Search for the cell housing the specified text and yield its [X, Y] center coordinate. 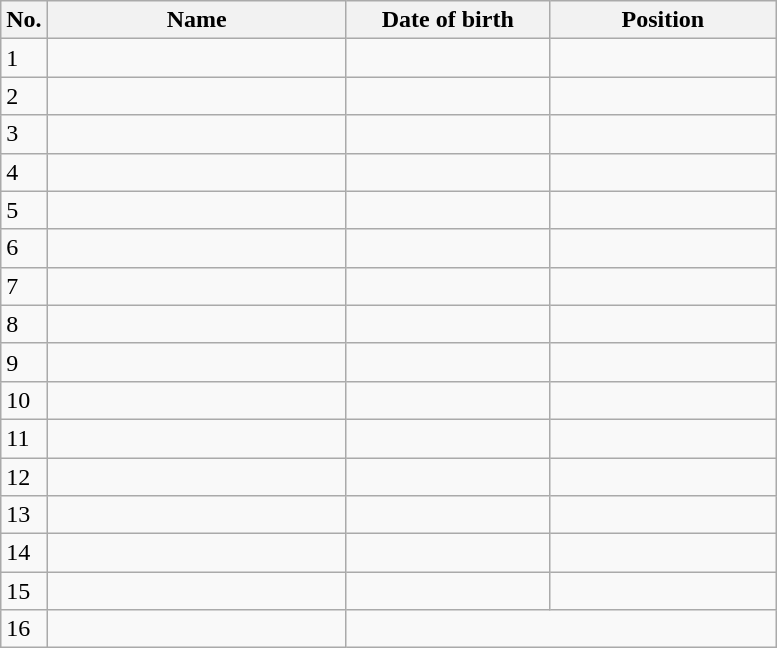
13 [24, 515]
Date of birth [448, 20]
14 [24, 553]
15 [24, 591]
1 [24, 58]
No. [24, 20]
8 [24, 324]
4 [24, 172]
7 [24, 286]
6 [24, 248]
2 [24, 96]
Name [196, 20]
12 [24, 477]
9 [24, 362]
3 [24, 134]
5 [24, 210]
16 [24, 629]
Position [662, 20]
11 [24, 438]
10 [24, 400]
